Return [x, y] of the center of cell containing provided text 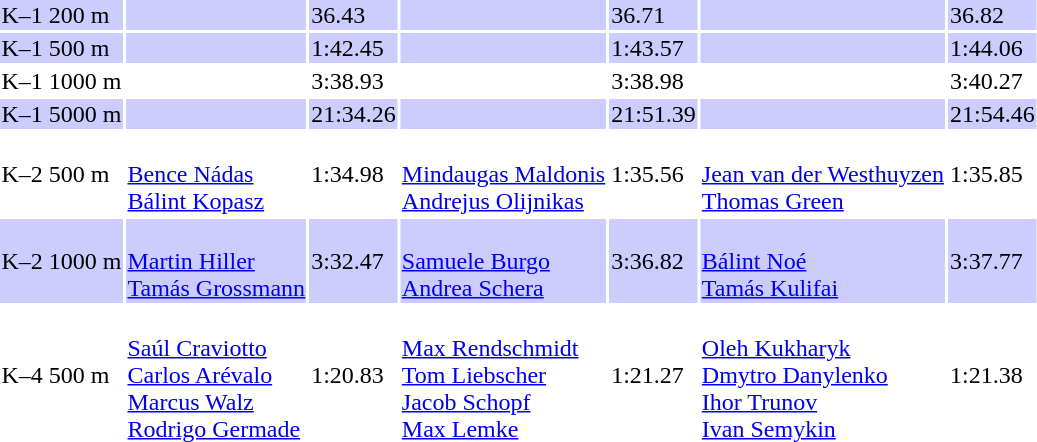
K–2 500 m [62, 174]
Bálint NoéTamás Kulifai [822, 261]
21:51.39 [654, 114]
3:40.27 [993, 81]
K–2 1000 m [62, 261]
36.71 [654, 15]
1:44.06 [993, 48]
3:36.82 [654, 261]
1:43.57 [654, 48]
36.43 [354, 15]
K–1 500 m [62, 48]
K–1 5000 m [62, 114]
Martin HillerTamás Grossmann [216, 261]
3:38.98 [654, 81]
Samuele BurgoAndrea Schera [503, 261]
21:54.46 [993, 114]
1:35.85 [993, 174]
21:34.26 [354, 114]
3:38.93 [354, 81]
Jean van der WesthuyzenThomas Green [822, 174]
K–1 1000 m [62, 81]
Mindaugas MaldonisAndrejus Olijnikas [503, 174]
36.82 [993, 15]
Bence NádasBálint Kopasz [216, 174]
1:34.98 [354, 174]
3:32.47 [354, 261]
K–1 200 m [62, 15]
1:35.56 [654, 174]
1:42.45 [354, 48]
3:37.77 [993, 261]
